Pinpoint the cell where the given text exists, returning its [X, Y] midpoint coordinate. 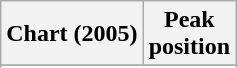
Chart (2005) [72, 34]
Peakposition [189, 34]
